Return the (X, Y) coordinate for the center point of the cell that contains the specified text.  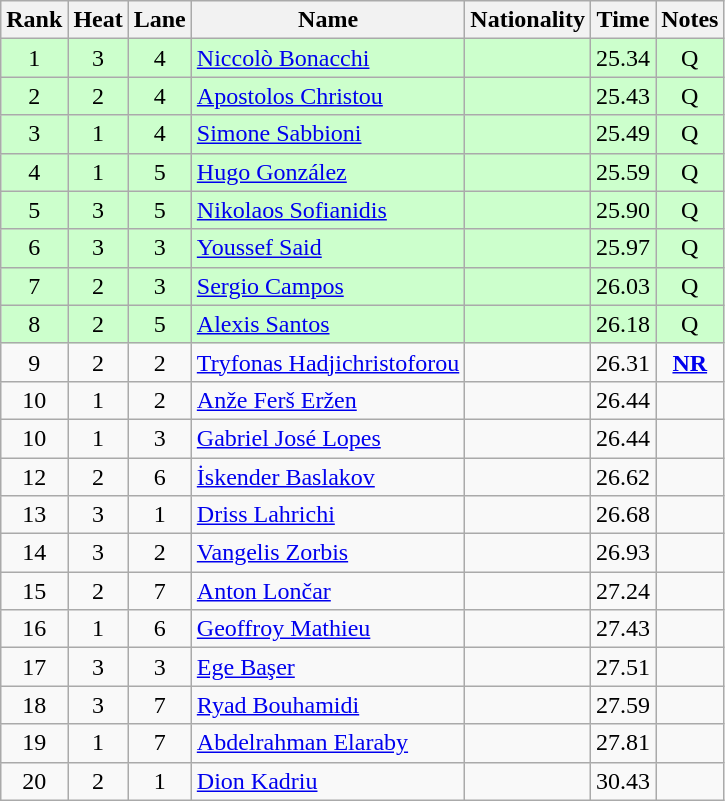
12 (34, 477)
25.34 (624, 58)
14 (34, 553)
27.43 (624, 629)
Ege Başer (328, 667)
18 (34, 705)
27.24 (624, 591)
9 (34, 362)
Abdelrahman Elaraby (328, 743)
Hugo González (328, 172)
Heat (98, 20)
Simone Sabbioni (328, 134)
Rank (34, 20)
Driss Lahrichi (328, 515)
Vangelis Zorbis (328, 553)
26.93 (624, 553)
Sergio Campos (328, 286)
26.62 (624, 477)
Dion Kadriu (328, 781)
25.49 (624, 134)
Name (328, 20)
26.68 (624, 515)
Anže Ferš Eržen (328, 400)
Nikolaos Sofianidis (328, 210)
19 (34, 743)
30.43 (624, 781)
Tryfonas Hadjichristoforou (328, 362)
Niccolò Bonacchi (328, 58)
27.51 (624, 667)
Apostolos Christou (328, 96)
Geoffroy Mathieu (328, 629)
Time (624, 20)
Lane (160, 20)
Youssef Said (328, 248)
25.59 (624, 172)
25.43 (624, 96)
27.81 (624, 743)
27.59 (624, 705)
Anton Lončar (328, 591)
15 (34, 591)
25.97 (624, 248)
Ryad Bouhamidi (328, 705)
13 (34, 515)
26.18 (624, 324)
Notes (690, 20)
NR (690, 362)
Alexis Santos (328, 324)
26.31 (624, 362)
İskender Baslakov (328, 477)
20 (34, 781)
25.90 (624, 210)
16 (34, 629)
26.03 (624, 286)
8 (34, 324)
17 (34, 667)
Nationality (528, 20)
Gabriel José Lopes (328, 438)
